Find where the given text appears and provide that cell's center as [X, Y] coordinate. 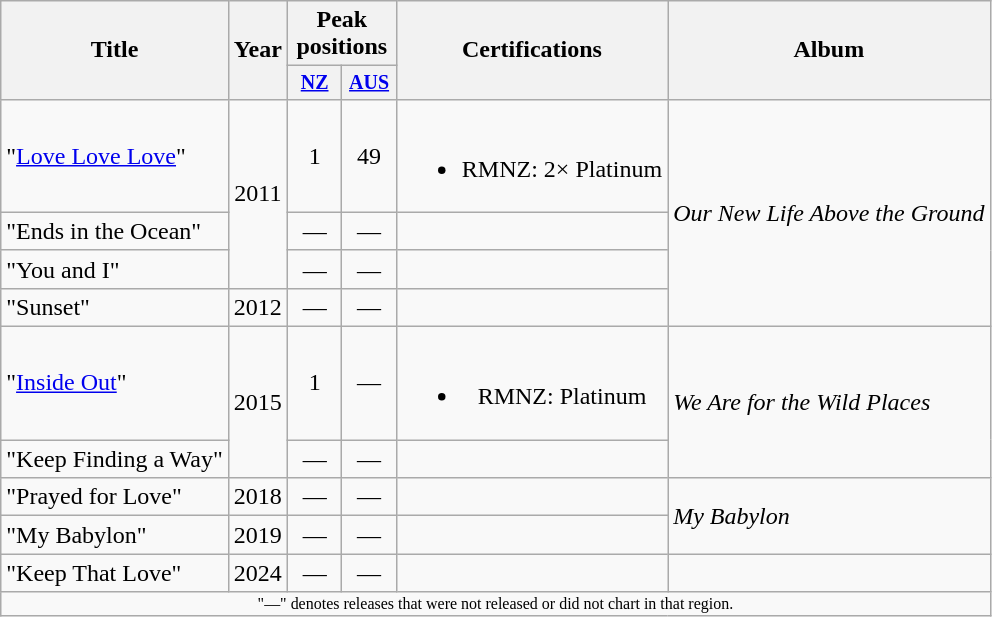
"Love Love Love" [115, 156]
2012 [258, 307]
"—" denotes releases that were not released or did not chart in that region. [496, 604]
"Keep Finding a Way" [115, 459]
RMNZ: 2× Platinum [532, 156]
2019 [258, 535]
NZ [314, 82]
"My Babylon" [115, 535]
"Ends in the Ocean" [115, 231]
49 [369, 156]
Peak positions [342, 34]
"You and I" [115, 269]
Certifications [532, 50]
"Prayed for Love" [115, 497]
2024 [258, 573]
Album [829, 50]
"Inside Out" [115, 384]
We Are for the Wild Places [829, 402]
Year [258, 50]
My Babylon [829, 516]
Our New Life Above the Ground [829, 212]
2011 [258, 194]
"Keep That Love" [115, 573]
2015 [258, 402]
"Sunset" [115, 307]
Title [115, 50]
RMNZ: Platinum [532, 384]
AUS [369, 82]
2018 [258, 497]
